Output the (X, Y) coordinate of the center of the cell containing the given text.  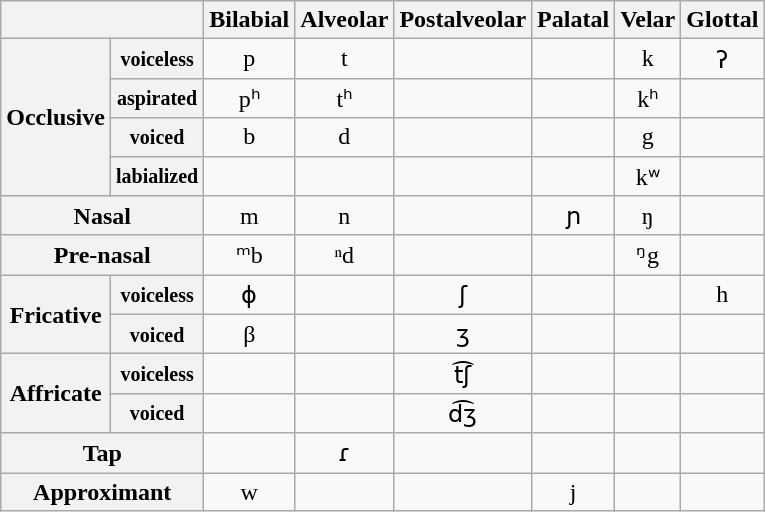
pʰ (250, 98)
ɲ (574, 216)
Bilabial (250, 20)
Occlusive (56, 118)
ŋ (648, 216)
ɾ (344, 453)
h (722, 295)
Tap (102, 453)
k (648, 59)
n (344, 216)
j (574, 491)
Pre-nasal (102, 255)
Approximant (102, 491)
ᵑg (648, 255)
Velar (648, 20)
kʰ (648, 98)
labialized (156, 176)
Nasal (102, 216)
Postalveolar (463, 20)
β (250, 334)
kʷ (648, 176)
Alveolar (344, 20)
d͡ʒ (463, 413)
Glottal (722, 20)
ⁿd (344, 255)
Palatal (574, 20)
t (344, 59)
Fricative (56, 314)
tʰ (344, 98)
b (250, 137)
t͡ʃ (463, 374)
ᵐb (250, 255)
ɸ (250, 295)
aspirated (156, 98)
d (344, 137)
p (250, 59)
g (648, 137)
Affricate (56, 394)
ʔ (722, 59)
w (250, 491)
m (250, 216)
ʃ (463, 295)
ʒ (463, 334)
